Search for the cell housing the specified text and yield its [X, Y] center coordinate. 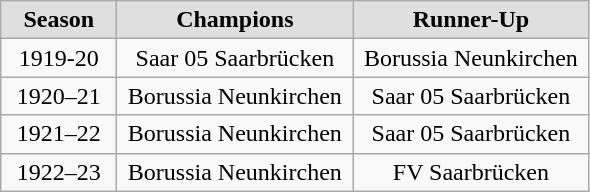
FV Saarbrücken [471, 172]
1922–23 [59, 172]
1919-20 [59, 58]
1921–22 [59, 134]
1920–21 [59, 96]
Runner-Up [471, 20]
Season [59, 20]
Champions [235, 20]
